Pinpoint the cell where the given text exists, returning its [x, y] midpoint coordinate. 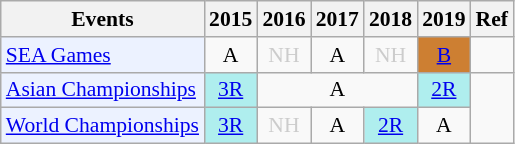
Ref [492, 19]
2018 [390, 19]
B [444, 55]
2015 [230, 19]
2016 [284, 19]
World Championships [102, 126]
2017 [338, 19]
2019 [444, 19]
Asian Championships [102, 90]
Events [102, 19]
SEA Games [102, 55]
